Detect which cell encompasses the target text, then output its [x, y] center coordinate. 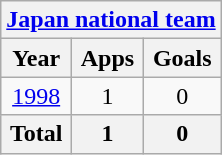
1998 [36, 96]
Goals [182, 58]
Total [36, 134]
Japan national team [111, 20]
Year [36, 58]
Apps [108, 58]
